Determine the (x, y) coordinate at the center of the cell enclosing the given text.  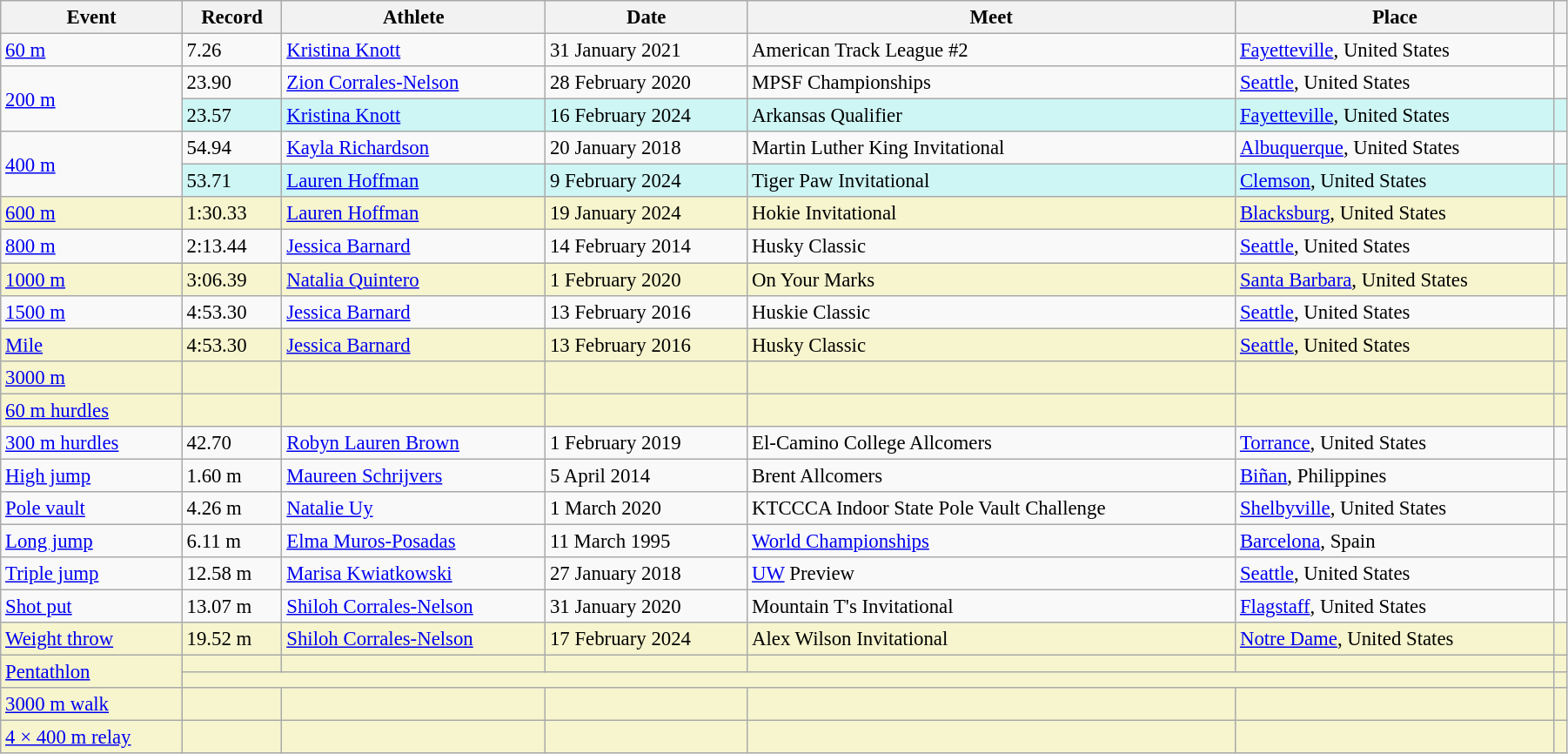
7.26 (231, 50)
23.90 (231, 83)
Huskie Classic (992, 312)
3000 m (91, 377)
13.07 m (231, 607)
19 January 2024 (647, 213)
60 m (91, 50)
Weight throw (91, 639)
1 February 2019 (647, 443)
31 January 2020 (647, 607)
Biñan, Philippines (1396, 475)
Hokie Invitational (992, 213)
200 m (91, 99)
1:30.33 (231, 213)
Marisa Kwiatkowski (414, 574)
Natalia Quintero (414, 279)
UW Preview (992, 574)
Albuquerque, United States (1396, 148)
Robyn Lauren Brown (414, 443)
Athlete (414, 17)
Natalie Uy (414, 508)
Long jump (91, 541)
Meet (992, 17)
KTCCCA Indoor State Pole Vault Challenge (992, 508)
60 m hurdles (91, 410)
Kayla Richardson (414, 148)
Zion Corrales-Nelson (414, 83)
Blacksburg, United States (1396, 213)
53.71 (231, 181)
17 February 2024 (647, 639)
Santa Barbara, United States (1396, 279)
Elma Muros-Posadas (414, 541)
16 February 2024 (647, 116)
19.52 m (231, 639)
World Championships (992, 541)
2:13.44 (231, 246)
On Your Marks (992, 279)
Martin Luther King Invitational (992, 148)
MPSF Championships (992, 83)
9 February 2024 (647, 181)
12.58 m (231, 574)
Event (91, 17)
400 m (91, 164)
Shot put (91, 607)
El-Camino College Allcomers (992, 443)
4 × 400 m relay (91, 737)
3000 m walk (91, 704)
Pentathlon (91, 672)
4.26 m (231, 508)
800 m (91, 246)
20 January 2018 (647, 148)
54.94 (231, 148)
5 April 2014 (647, 475)
11 March 1995 (647, 541)
42.70 (231, 443)
31 January 2021 (647, 50)
3:06.39 (231, 279)
Torrance, United States (1396, 443)
Tiger Paw Invitational (992, 181)
Barcelona, Spain (1396, 541)
Alex Wilson Invitational (992, 639)
23.57 (231, 116)
Pole vault (91, 508)
14 February 2014 (647, 246)
Clemson, United States (1396, 181)
Triple jump (91, 574)
Flagstaff, United States (1396, 607)
1000 m (91, 279)
1500 m (91, 312)
Brent Allcomers (992, 475)
1.60 m (231, 475)
1 March 2020 (647, 508)
600 m (91, 213)
American Track League #2 (992, 50)
28 February 2020 (647, 83)
Mountain T's Invitational (992, 607)
27 January 2018 (647, 574)
6.11 m (231, 541)
Record (231, 17)
Shelbyville, United States (1396, 508)
Maureen Schrijvers (414, 475)
Notre Dame, United States (1396, 639)
300 m hurdles (91, 443)
High jump (91, 475)
Arkansas Qualifier (992, 116)
Mile (91, 345)
Place (1396, 17)
Date (647, 17)
1 February 2020 (647, 279)
